Extract the [X, Y] coordinate from the center of the cell holding the provided text.  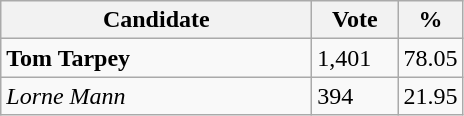
78.05 [430, 58]
Vote [355, 20]
394 [355, 96]
Tom Tarpey [156, 58]
21.95 [430, 96]
% [430, 20]
Candidate [156, 20]
1,401 [355, 58]
Lorne Mann [156, 96]
